Provide the [x, y] coordinate of the cell's center where the given text is located.  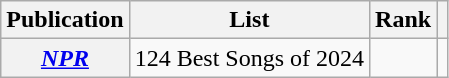
NPR [65, 58]
124 Best Songs of 2024 [249, 58]
Publication [65, 20]
Rank [404, 20]
List [249, 20]
